Determine the (x, y) coordinate at the center of the cell enclosing the given text.  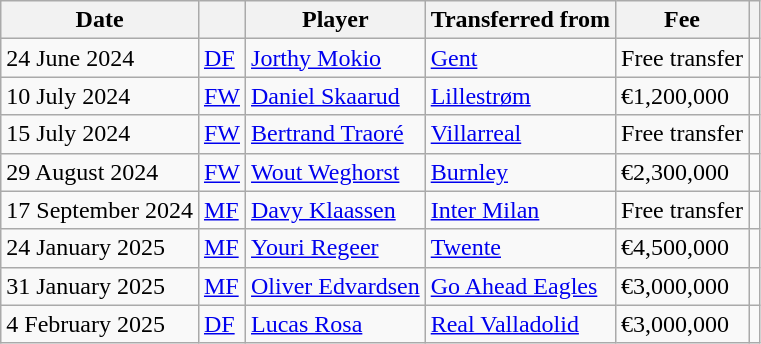
29 August 2024 (100, 172)
Youri Regeer (336, 248)
Lillestrøm (520, 96)
Fee (682, 20)
Burnley (520, 172)
15 July 2024 (100, 134)
Twente (520, 248)
Daniel Skaarud (336, 96)
Date (100, 20)
24 January 2025 (100, 248)
4 February 2025 (100, 324)
Bertrand Traoré (336, 134)
Player (336, 20)
€4,500,000 (682, 248)
24 June 2024 (100, 58)
Wout Weghorst (336, 172)
17 September 2024 (100, 210)
Jorthy Mokio (336, 58)
Real Valladolid (520, 324)
Lucas Rosa (336, 324)
€1,200,000 (682, 96)
€2,300,000 (682, 172)
10 July 2024 (100, 96)
Davy Klaassen (336, 210)
Gent (520, 58)
Oliver Edvardsen (336, 286)
Villarreal (520, 134)
Go Ahead Eagles (520, 286)
Inter Milan (520, 210)
31 January 2025 (100, 286)
Transferred from (520, 20)
